Determine the [x, y] coordinate at the center of the cell enclosing the given text.  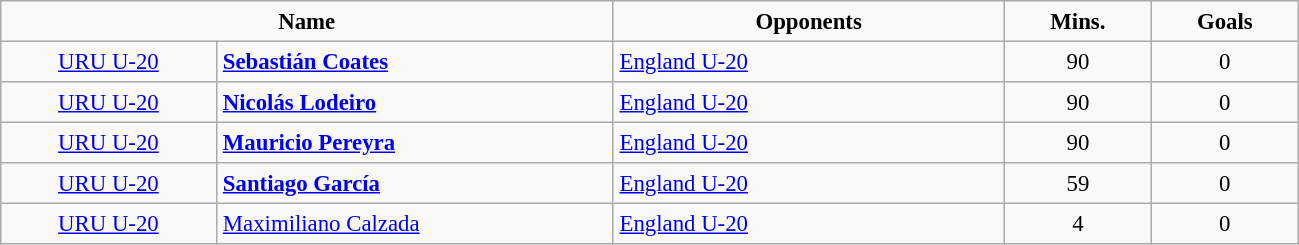
Opponents [809, 21]
Sebastián Coates [414, 61]
4 [1078, 223]
Nicolás Lodeiro [414, 102]
59 [1078, 183]
Santiago García [414, 183]
Name [307, 21]
Mins. [1078, 21]
Maximiliano Calzada [414, 223]
Mauricio Pereyra [414, 142]
Goals [1224, 21]
